For the text-containing cell, return its midpoint in (X, Y) coordinate format. 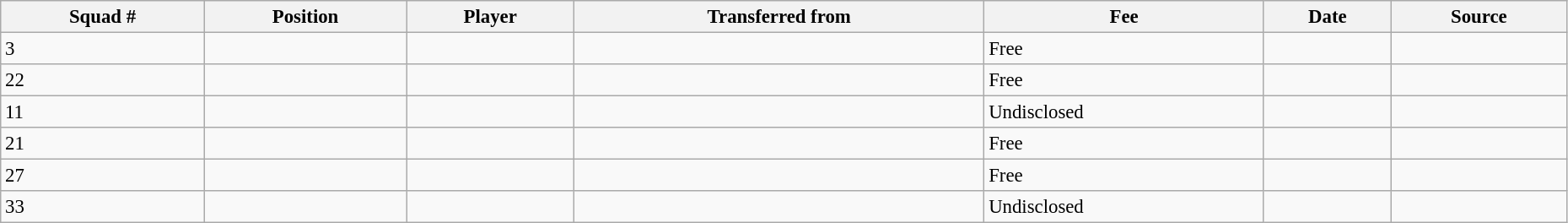
Position (305, 17)
11 (103, 112)
3 (103, 49)
21 (103, 144)
22 (103, 80)
27 (103, 176)
Transferred from (779, 17)
Player (491, 17)
Date (1328, 17)
33 (103, 207)
Source (1479, 17)
Fee (1124, 17)
Squad # (103, 17)
